Return (X, Y) of the center of cell containing provided text 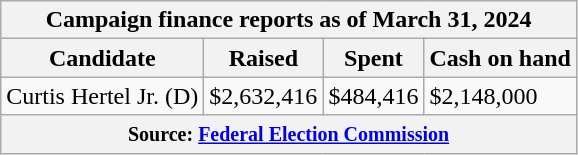
Campaign finance reports as of March 31, 2024 (289, 20)
Candidate (102, 58)
$2,632,416 (264, 96)
Raised (264, 58)
Source: Federal Election Commission (289, 134)
Curtis Hertel Jr. (D) (102, 96)
Spent (374, 58)
$2,148,000 (500, 96)
Cash on hand (500, 58)
$484,416 (374, 96)
